Identify which cell holds the provided text, then report its [x, y] central coordinate. 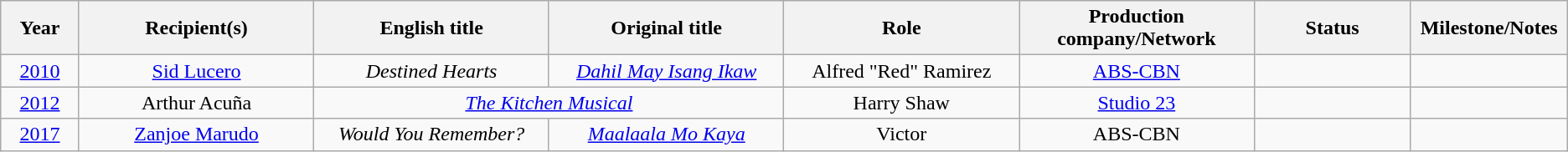
English title [432, 28]
Arthur Acuña [196, 103]
Alfred "Red" Ramirez [901, 71]
2017 [40, 134]
Sid Lucero [196, 71]
Recipient(s) [196, 28]
Year [40, 28]
2010 [40, 71]
Destined Hearts [432, 71]
Studio 23 [1137, 103]
Original title [667, 28]
Status [1332, 28]
Harry Shaw [901, 103]
Dahil May Isang Ikaw [667, 71]
2012 [40, 103]
Victor [901, 134]
Would You Remember? [432, 134]
Role [901, 28]
Production company/Network [1137, 28]
The Kitchen Musical [549, 103]
Maalaala Mo Kaya [667, 134]
Milestone/Notes [1489, 28]
Zanjoe Marudo [196, 134]
